Output the [x, y] coordinate of the center of the cell containing the given text.  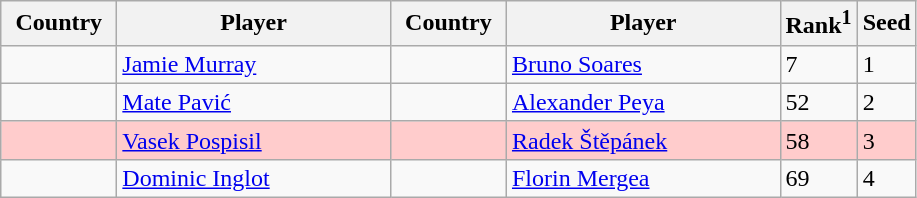
2 [886, 102]
Dominic Inglot [254, 178]
3 [886, 140]
7 [818, 64]
Radek Štěpánek [643, 140]
Florin Mergea [643, 178]
Mate Pavić [254, 102]
1 [886, 64]
Bruno Soares [643, 64]
52 [818, 102]
Rank1 [818, 24]
Vasek Pospisil [254, 140]
58 [818, 140]
4 [886, 178]
Jamie Murray [254, 64]
69 [818, 178]
Seed [886, 24]
Alexander Peya [643, 102]
